From the cell containing the given text, extract its center point as (X, Y) coordinate. 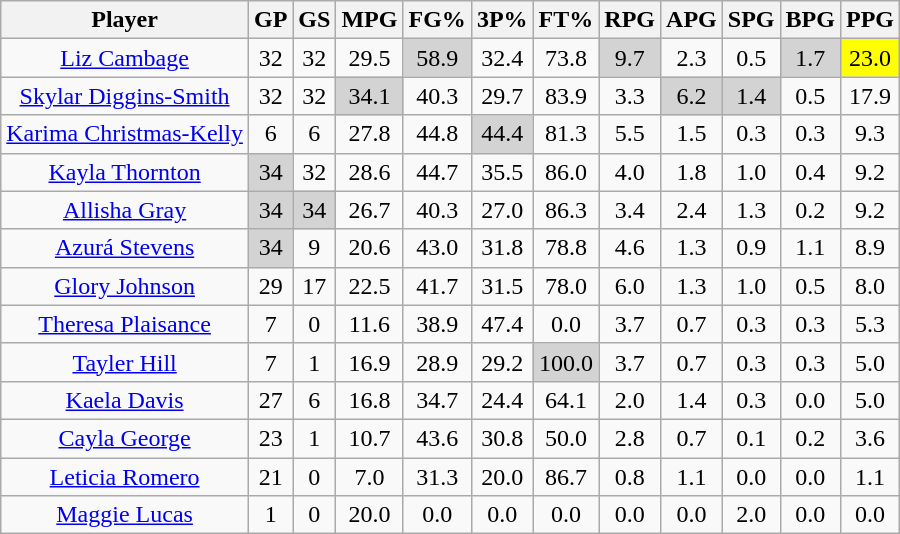
58.9 (437, 58)
Glory Johnson (125, 286)
29.7 (502, 96)
27.8 (370, 134)
FT% (566, 20)
47.4 (502, 324)
2.8 (630, 438)
31.5 (502, 286)
1.5 (692, 134)
0.9 (751, 248)
23 (270, 438)
100.0 (566, 362)
86.0 (566, 172)
17 (314, 286)
22.5 (370, 286)
5.3 (870, 324)
0.1 (751, 438)
38.9 (437, 324)
FG% (437, 20)
30.8 (502, 438)
44.8 (437, 134)
GP (270, 20)
29.2 (502, 362)
1.7 (810, 58)
86.7 (566, 477)
MPG (370, 20)
16.8 (370, 400)
0.8 (630, 477)
2.3 (692, 58)
31.8 (502, 248)
7.0 (370, 477)
16.9 (370, 362)
APG (692, 20)
44.4 (502, 134)
9 (314, 248)
29 (270, 286)
44.7 (437, 172)
8.9 (870, 248)
GS (314, 20)
Liz Cambage (125, 58)
Allisha Gray (125, 210)
Cayla George (125, 438)
4.6 (630, 248)
21 (270, 477)
BPG (810, 20)
3.3 (630, 96)
83.9 (566, 96)
RPG (630, 20)
2.4 (692, 210)
SPG (751, 20)
11.6 (370, 324)
20.6 (370, 248)
73.8 (566, 58)
6.2 (692, 96)
27.0 (502, 210)
50.0 (566, 438)
35.5 (502, 172)
78.0 (566, 286)
5.5 (630, 134)
27 (270, 400)
0.4 (810, 172)
29.5 (370, 58)
Skylar Diggins-Smith (125, 96)
1.8 (692, 172)
4.0 (630, 172)
41.7 (437, 286)
9.7 (630, 58)
Kayla Thornton (125, 172)
32.4 (502, 58)
3P% (502, 20)
23.0 (870, 58)
26.7 (370, 210)
34.7 (437, 400)
34.1 (370, 96)
Tayler Hill (125, 362)
3.6 (870, 438)
17.9 (870, 96)
43.6 (437, 438)
Maggie Lucas (125, 515)
31.3 (437, 477)
Kaela Davis (125, 400)
28.6 (370, 172)
64.1 (566, 400)
43.0 (437, 248)
Leticia Romero (125, 477)
Karima Christmas-Kelly (125, 134)
8.0 (870, 286)
81.3 (566, 134)
78.8 (566, 248)
6.0 (630, 286)
3.4 (630, 210)
10.7 (370, 438)
28.9 (437, 362)
24.4 (502, 400)
Azurá Stevens (125, 248)
9.3 (870, 134)
Theresa Plaisance (125, 324)
Player (125, 20)
86.3 (566, 210)
PPG (870, 20)
